Search for the cell housing the specified text and yield its [X, Y] center coordinate. 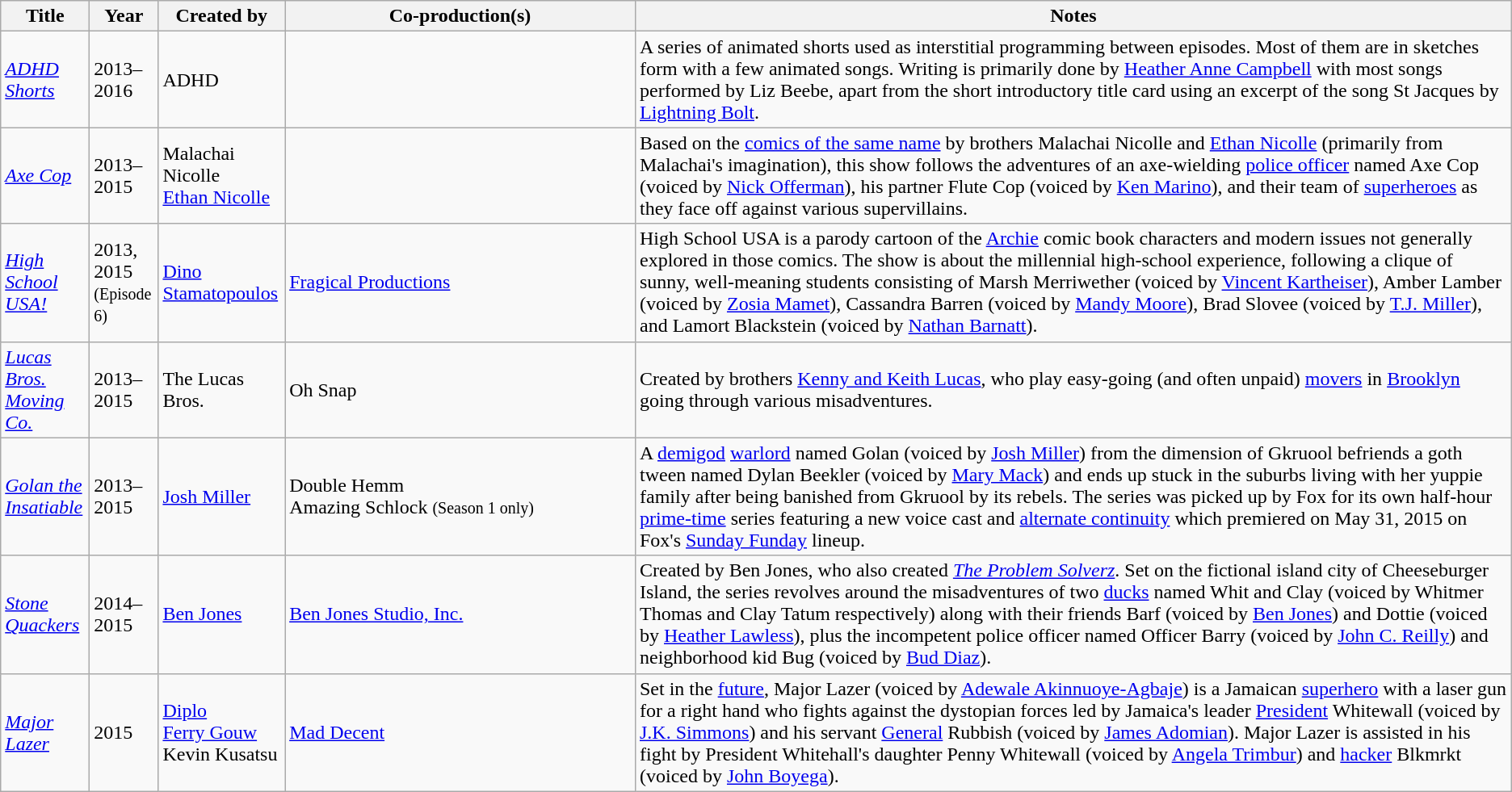
Ben Jones [221, 614]
ADHD Shorts [45, 79]
2015 [124, 732]
The Lucas Bros. [221, 389]
Title [45, 16]
2013, 2015 (Episode 6) [124, 283]
ADHD [221, 79]
Fragical Productions [460, 283]
Malachai NicolleEthan Nicolle [221, 176]
2014–2015 [124, 614]
Lucas Bros. Moving Co. [45, 389]
Major Lazer [45, 732]
Mad Decent [460, 732]
Stone Quackers [45, 614]
DiploFerry GouwKevin Kusatsu [221, 732]
Ben Jones Studio, Inc. [460, 614]
2013–2016 [124, 79]
Year [124, 16]
Oh Snap [460, 389]
Golan the Insatiable [45, 497]
Notes [1073, 16]
High School USA! [45, 283]
Double HemmAmazing Schlock (Season 1 only) [460, 497]
Co-production(s) [460, 16]
Axe Cop [45, 176]
Dino Stamatopoulos [221, 283]
Created by brothers Kenny and Keith Lucas, who play easy-going (and often unpaid) movers in Brooklyn going through various misadventures. [1073, 389]
Josh Miller [221, 497]
Created by [221, 16]
